Locate the cell with the specified text and output its (X, Y) center coordinate. 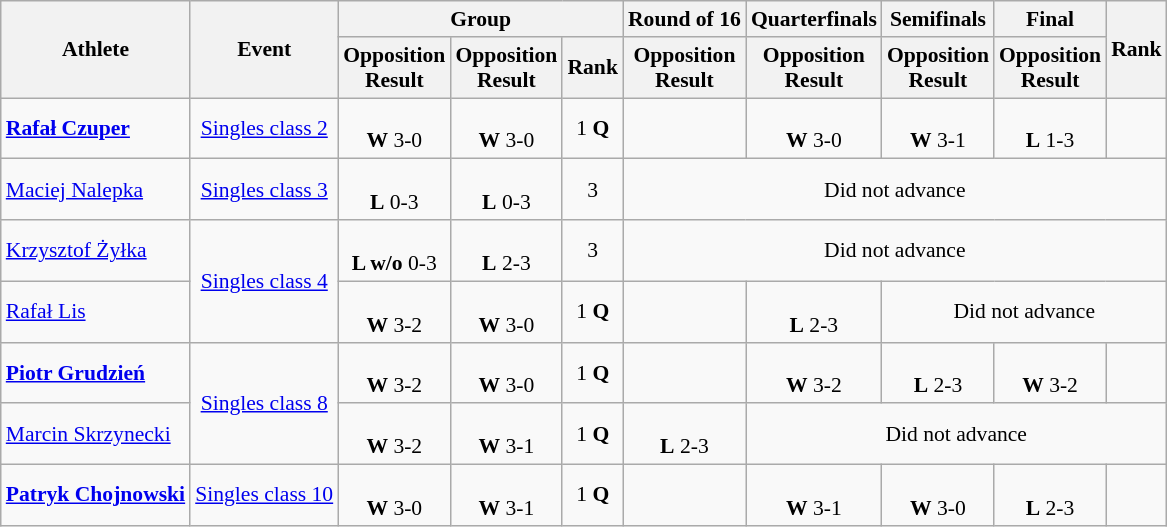
Marcin Skrzynecki (96, 434)
Singles class 8 (264, 403)
L 1-3 (1050, 128)
Athlete (96, 50)
Singles class 4 (264, 281)
Semifinals (938, 19)
Singles class 3 (264, 190)
Piotr Grudzień (96, 372)
Rafał Lis (96, 312)
Rafał Czuper (96, 128)
Singles class 10 (264, 496)
Patryk Chojnowski (96, 496)
Singles class 2 (264, 128)
Round of 16 (684, 19)
Final (1050, 19)
Krzysztof Żyłka (96, 250)
Maciej Nalepka (96, 190)
Group (480, 19)
L w/o 0-3 (394, 250)
Quarterfinals (814, 19)
Event (264, 50)
